Pinpoint the cell where the given text exists, returning its (X, Y) midpoint coordinate. 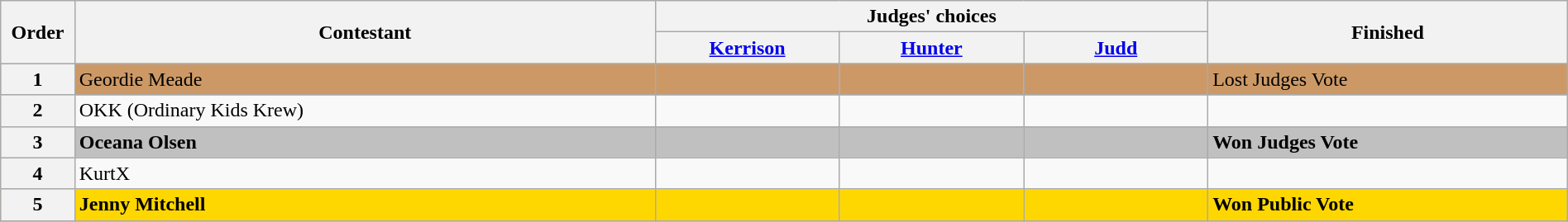
Judges' choices (931, 17)
Won Public Vote (1388, 205)
Oceana Olsen (365, 142)
1 (38, 79)
5 (38, 205)
Jenny Mitchell (365, 205)
Order (38, 32)
Contestant (365, 32)
3 (38, 142)
Won Judges Vote (1388, 142)
OKK (Ordinary Kids Krew) (365, 111)
KurtX (365, 173)
Judd (1116, 48)
Geordie Meade (365, 79)
2 (38, 111)
Kerrison (748, 48)
Lost Judges Vote (1388, 79)
Hunter (931, 48)
4 (38, 173)
Finished (1388, 32)
